Locate the cell with the specified text and output its [X, Y] center coordinate. 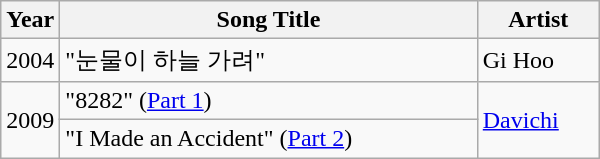
2004 [30, 60]
Artist [538, 20]
Davichi [538, 119]
Song Title [268, 20]
Year [30, 20]
"눈물이 하늘 가려" [268, 60]
"I Made an Accident" (Part 2) [268, 138]
Gi Hoo [538, 60]
2009 [30, 119]
"8282" (Part 1) [268, 100]
